Locate the cell with the specified text and output its [x, y] center coordinate. 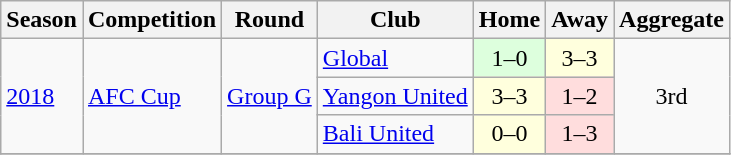
Home [509, 20]
Season [42, 20]
Bali United [395, 134]
Group G [270, 96]
Club [395, 20]
0–0 [509, 134]
3rd [672, 96]
AFC Cup [152, 96]
Global [395, 58]
1–2 [580, 96]
Aggregate [672, 20]
1–0 [509, 58]
Away [580, 20]
Competition [152, 20]
1–3 [580, 134]
2018 [42, 96]
Yangon United [395, 96]
Round [270, 20]
